Determine the [X, Y] coordinate at the center of the cell enclosing the given text.  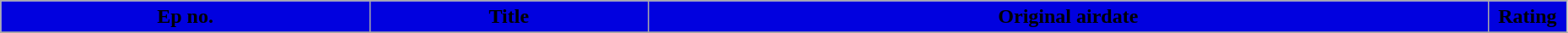
Original airdate [1068, 17]
Title [509, 17]
Rating [1528, 17]
Ep no. [186, 17]
